Identify which cell holds the provided text, then report its [x, y] central coordinate. 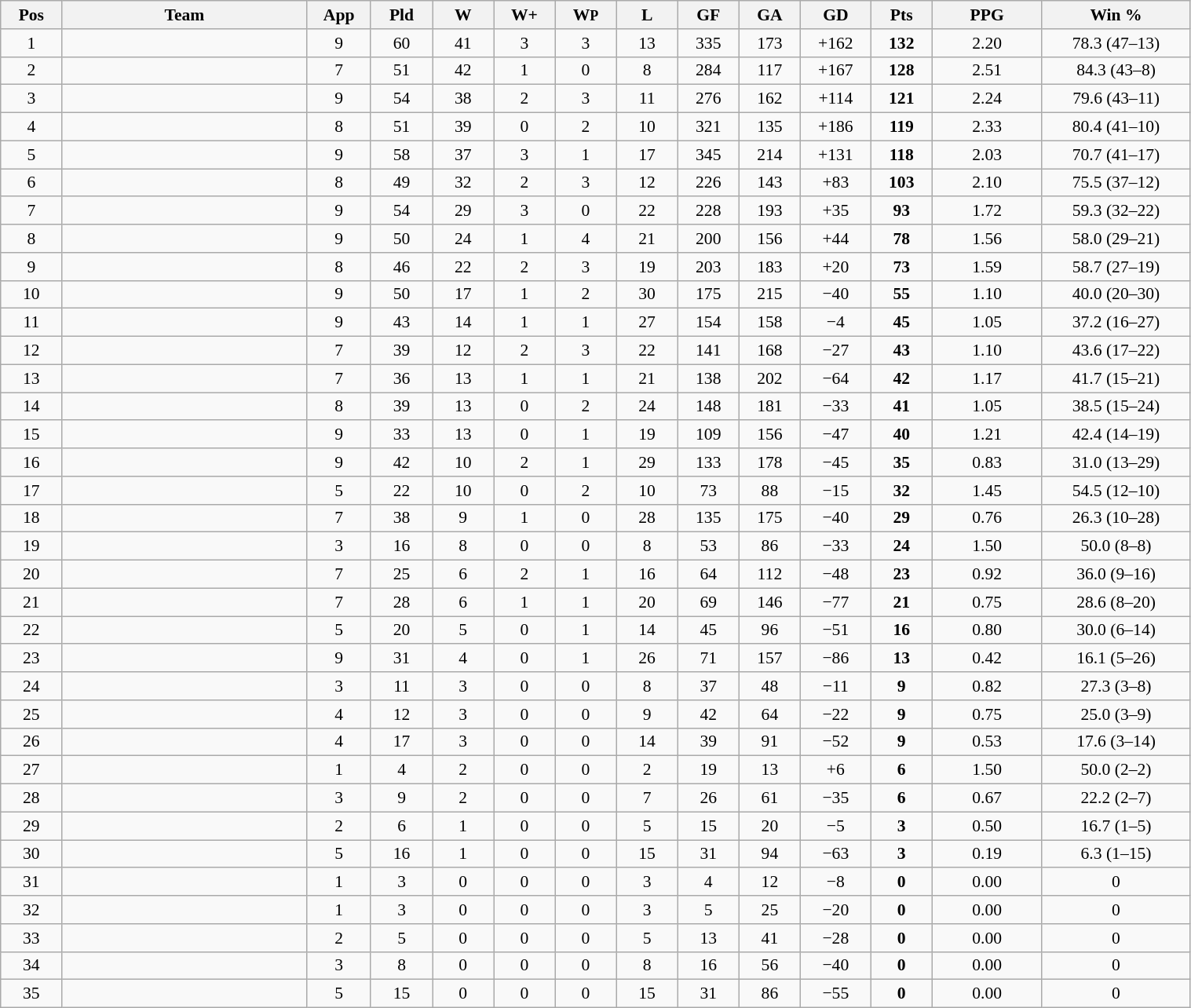
−28 [835, 938]
121 [901, 99]
80.4 (41–10) [1116, 127]
215 [769, 294]
118 [901, 155]
38.5 (15–24) [1116, 407]
+20 [835, 267]
−35 [835, 798]
109 [708, 435]
88 [769, 491]
−55 [835, 994]
141 [708, 351]
2.33 [987, 127]
1.59 [987, 267]
28.6 (8–20) [1116, 602]
2.10 [987, 183]
58.0 (29–21) [1116, 239]
117 [769, 71]
Pos [31, 15]
22.2 (2–7) [1116, 798]
1.56 [987, 239]
284 [708, 71]
−45 [835, 462]
Pld [401, 15]
18 [31, 518]
46 [401, 267]
55 [901, 294]
−48 [835, 575]
79.6 (43–11) [1116, 99]
−4 [835, 323]
276 [708, 99]
−11 [835, 686]
Pts [901, 15]
345 [708, 155]
71 [708, 659]
48 [769, 686]
226 [708, 183]
GD [835, 15]
36 [401, 378]
0.19 [987, 854]
0.92 [987, 575]
193 [769, 211]
70.7 (41–17) [1116, 155]
96 [769, 630]
128 [901, 71]
−52 [835, 742]
78.3 (47–13) [1116, 43]
GF [708, 15]
1.21 [987, 435]
+167 [835, 71]
42.4 (14–19) [1116, 435]
43.6 (17–22) [1116, 351]
178 [769, 462]
162 [769, 99]
App [339, 15]
2.03 [987, 155]
+162 [835, 43]
173 [769, 43]
168 [769, 351]
91 [769, 742]
WP [586, 15]
58.7 (27–19) [1116, 267]
36.0 (9–16) [1116, 575]
−20 [835, 910]
132 [901, 43]
40.0 (20–30) [1116, 294]
146 [769, 602]
+83 [835, 183]
+6 [835, 770]
GA [769, 15]
−22 [835, 714]
30.0 (6–14) [1116, 630]
−77 [835, 602]
6.3 (1–15) [1116, 854]
−47 [835, 435]
−86 [835, 659]
133 [708, 462]
−5 [835, 826]
31.0 (13–29) [1116, 462]
−15 [835, 491]
2.24 [987, 99]
49 [401, 183]
183 [769, 267]
41.7 (15–21) [1116, 378]
2.51 [987, 71]
0.50 [987, 826]
61 [769, 798]
202 [769, 378]
25.0 (3–9) [1116, 714]
154 [708, 323]
34 [31, 966]
27.3 (3–8) [1116, 686]
−27 [835, 351]
−51 [835, 630]
119 [901, 127]
16.7 (1–5) [1116, 826]
−8 [835, 882]
1.72 [987, 211]
+44 [835, 239]
40 [901, 435]
214 [769, 155]
1.17 [987, 378]
+114 [835, 99]
50.0 (2–2) [1116, 770]
0.82 [987, 686]
W [463, 15]
−63 [835, 854]
112 [769, 575]
58 [401, 155]
200 [708, 239]
181 [769, 407]
37.2 (16–27) [1116, 323]
0.42 [987, 659]
+35 [835, 211]
148 [708, 407]
53 [708, 546]
26.3 (10–28) [1116, 518]
50.0 (8–8) [1116, 546]
L [647, 15]
93 [901, 211]
+131 [835, 155]
1.45 [987, 491]
0.67 [987, 798]
0.83 [987, 462]
W+ [524, 15]
17.6 (3–14) [1116, 742]
PPG [987, 15]
+186 [835, 127]
59.3 (32–22) [1116, 211]
78 [901, 239]
−64 [835, 378]
54.5 (12–10) [1116, 491]
335 [708, 43]
Team [184, 15]
75.5 (37–12) [1116, 183]
84.3 (43–8) [1116, 71]
Win % [1116, 15]
60 [401, 43]
0.80 [987, 630]
138 [708, 378]
94 [769, 854]
158 [769, 323]
203 [708, 267]
228 [708, 211]
2.20 [987, 43]
321 [708, 127]
143 [769, 183]
69 [708, 602]
157 [769, 659]
56 [769, 966]
103 [901, 183]
16.1 (5–26) [1116, 659]
0.76 [987, 518]
0.53 [987, 742]
